Output the [X, Y] coordinate of the center of the cell containing the given text.  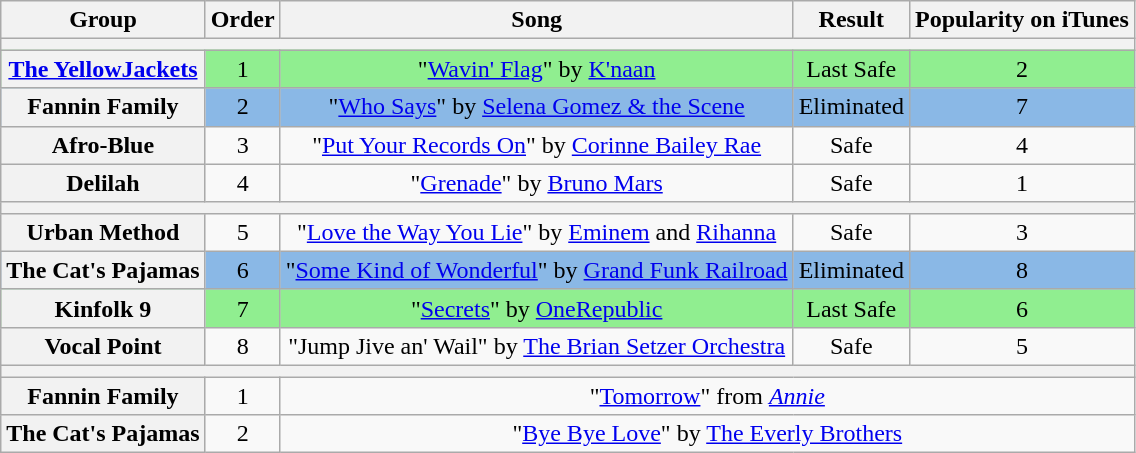
Vocal Point [103, 346]
Urban Method [103, 232]
Order [242, 20]
Song [536, 20]
"Tomorrow" from Annie [707, 395]
"Secrets" by OneRepublic [536, 308]
Afro-Blue [103, 145]
Delilah [103, 183]
"Wavin' Flag" by K'naan [536, 69]
"Some Kind of Wonderful" by Grand Funk Railroad [536, 270]
"Love the Way You Lie" by Eminem and Rihanna [536, 232]
Kinfolk 9 [103, 308]
Group [103, 20]
"Jump Jive an' Wail" by The Brian Setzer Orchestra [536, 346]
Popularity on iTunes [1022, 20]
"Put Your Records On" by Corinne Bailey Rae [536, 145]
"Bye Bye Love" by The Everly Brothers [707, 434]
The YellowJackets [103, 69]
Result [851, 20]
"Grenade" by Bruno Mars [536, 183]
"Who Says" by Selena Gomez & the Scene [536, 107]
